Return [x, y] of the center of cell containing provided text 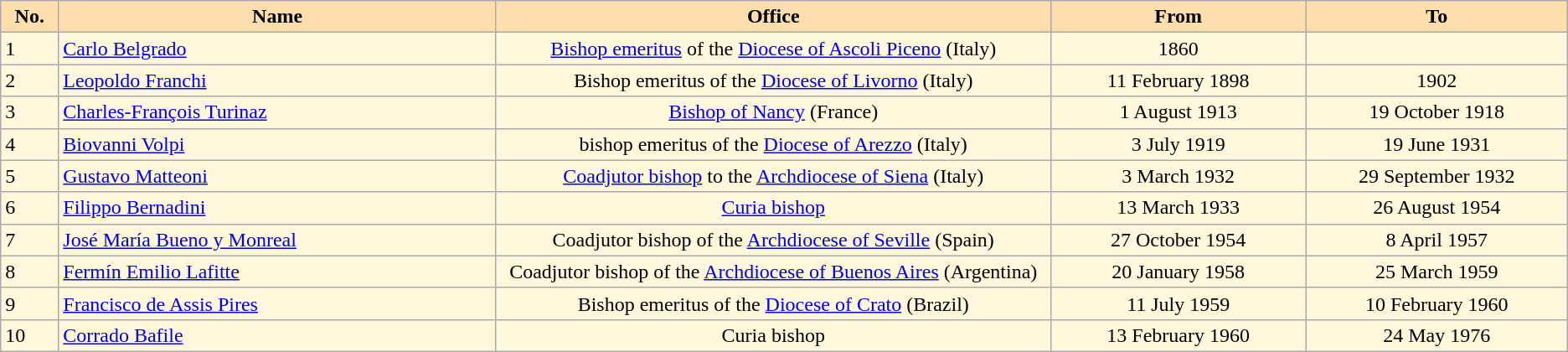
13 February 1960 [1178, 335]
José María Bueno y Monreal [278, 240]
1860 [1178, 49]
24 May 1976 [1436, 335]
1902 [1436, 80]
10 February 1960 [1436, 303]
9 [30, 303]
Corrado Bafile [278, 335]
4 [30, 144]
25 March 1959 [1436, 272]
Charles-François Turinaz [278, 112]
3 [30, 112]
Coadjutor bishop of the Archdiocese of Seville (Spain) [773, 240]
3 March 1932 [1178, 176]
Gustavo Matteoni [278, 176]
Bishop of Nancy (France) [773, 112]
Coadjutor bishop of the Archdiocese of Buenos Aires (Argentina) [773, 272]
11 February 1898 [1178, 80]
8 [30, 272]
Office [773, 17]
Carlo Belgrado [278, 49]
To [1436, 17]
20 January 1958 [1178, 272]
11 July 1959 [1178, 303]
No. [30, 17]
8 April 1957 [1436, 240]
Filippo Bernadini [278, 208]
Coadjutor bishop to the Archdiocese of Siena (Italy) [773, 176]
Bishop emeritus of the Diocese of Ascoli Piceno (Italy) [773, 49]
Bishop emeritus of the Diocese of Crato (Brazil) [773, 303]
2 [30, 80]
19 June 1931 [1436, 144]
Bishop emeritus of the Diocese of Livorno (Italy) [773, 80]
10 [30, 335]
bishop emeritus of the Diocese of Arezzo (Italy) [773, 144]
From [1178, 17]
3 July 1919 [1178, 144]
Biovanni Volpi [278, 144]
26 August 1954 [1436, 208]
1 [30, 49]
6 [30, 208]
Name [278, 17]
Fermín Emilio Lafitte [278, 272]
29 September 1932 [1436, 176]
19 October 1918 [1436, 112]
5 [30, 176]
Francisco de Assis Pires [278, 303]
27 October 1954 [1178, 240]
1 August 1913 [1178, 112]
7 [30, 240]
13 March 1933 [1178, 208]
Leopoldo Franchi [278, 80]
